Return the [x, y] coordinate for the center point of the cell that contains the specified text.  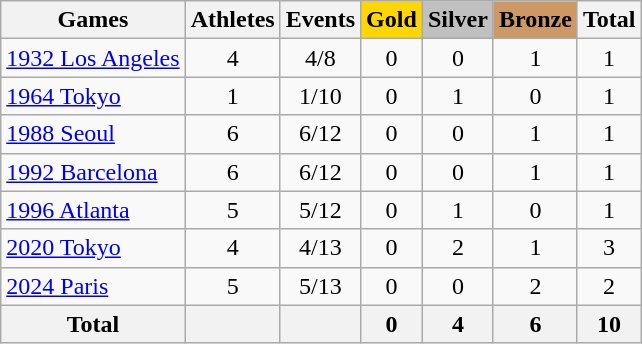
1996 Atlanta [93, 210]
4/13 [320, 248]
Games [93, 20]
1988 Seoul [93, 134]
3 [609, 248]
5/12 [320, 210]
1964 Tokyo [93, 96]
1932 Los Angeles [93, 58]
Events [320, 20]
5/13 [320, 286]
1992 Barcelona [93, 172]
1/10 [320, 96]
4/8 [320, 58]
Gold [392, 20]
10 [609, 324]
Athletes [232, 20]
2024 Paris [93, 286]
Silver [458, 20]
2020 Tokyo [93, 248]
Bronze [535, 20]
